Provide the [X, Y] coordinate of the cell's center where the given text is located.  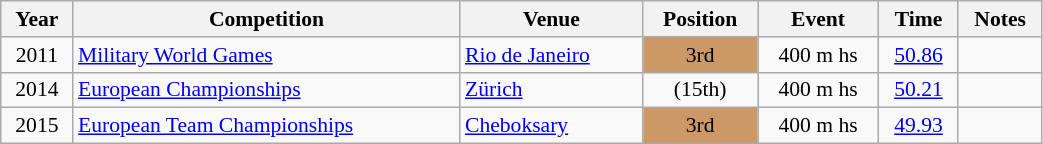
2015 [37, 126]
Zürich [552, 90]
European Championships [266, 90]
Year [37, 19]
Event [818, 19]
Position [700, 19]
2011 [37, 55]
Venue [552, 19]
European Team Championships [266, 126]
(15th) [700, 90]
49.93 [919, 126]
Time [919, 19]
Competition [266, 19]
50.86 [919, 55]
Military World Games [266, 55]
Cheboksary [552, 126]
50.21 [919, 90]
2014 [37, 90]
Rio de Janeiro [552, 55]
Notes [1000, 19]
